Extract the [X, Y] coordinate from the center of the cell holding the provided text.  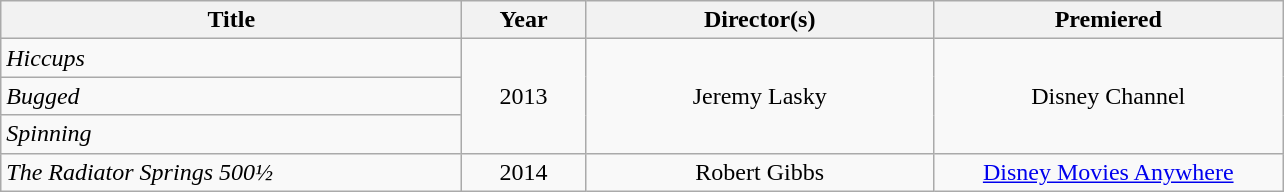
Hiccups [232, 58]
Disney Movies Anywhere [1108, 172]
Spinning [232, 134]
2014 [524, 172]
Premiered [1108, 20]
Director(s) [760, 20]
Jeremy Lasky [760, 96]
Year [524, 20]
Robert Gibbs [760, 172]
The Radiator Springs 500½ [232, 172]
Title [232, 20]
Disney Channel [1108, 96]
2013 [524, 96]
Bugged [232, 96]
